Identify which cell holds the provided text, then report its [X, Y] central coordinate. 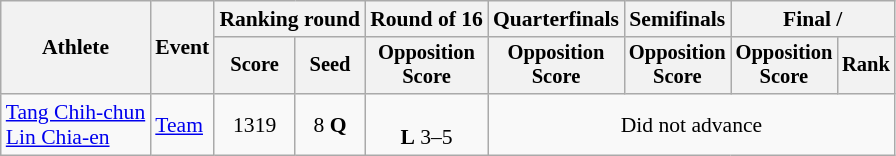
Round of 16 [426, 19]
Did not advance [692, 124]
Team [182, 124]
1319 [254, 124]
Seed [330, 66]
Score [254, 66]
Event [182, 48]
8 Q [330, 124]
Semifinals [678, 19]
Ranking round [290, 19]
L 3–5 [426, 124]
Athlete [76, 48]
Rank [866, 66]
Final / [813, 19]
Tang Chih-chunLin Chia-en [76, 124]
Quarterfinals [556, 19]
